Search for the cell housing the specified text and yield its [X, Y] center coordinate. 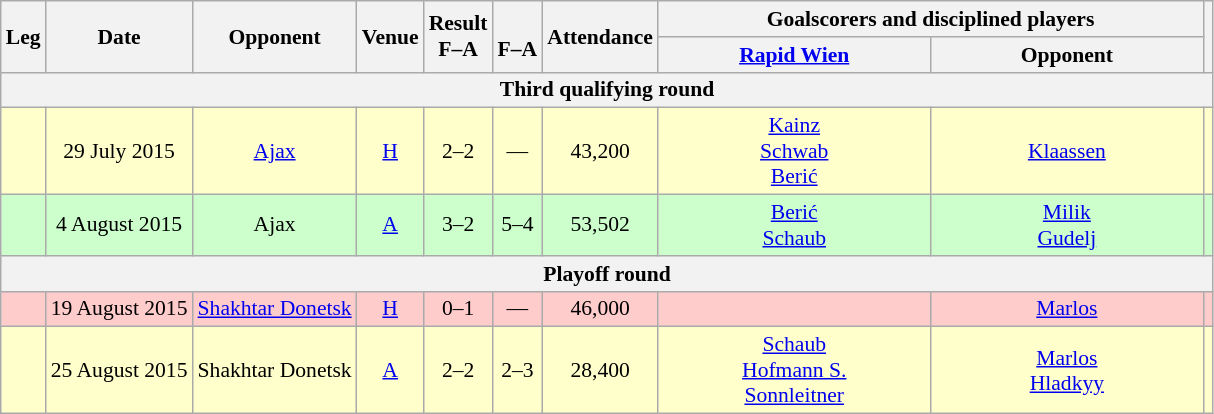
Kainz Schwab Berić [794, 152]
Goalscorers and disciplined players [930, 19]
0–1 [458, 309]
Klaassen [1068, 152]
53,502 [600, 226]
29 July 2015 [120, 152]
Leg [24, 36]
2–3 [518, 370]
43,200 [600, 152]
Date [120, 36]
25 August 2015 [120, 370]
46,000 [600, 309]
Marlos [1068, 309]
Berić Schaub [794, 226]
Playoff round [608, 274]
F–A [518, 36]
19 August 2015 [120, 309]
Third qualifying round [608, 90]
3–2 [458, 226]
Rapid Wien [794, 55]
4 August 2015 [120, 226]
28,400 [600, 370]
Schaub Hofmann S. Sonnleitner [794, 370]
Venue [390, 36]
Attendance [600, 36]
Marlos Hladkyy [1068, 370]
5–4 [518, 226]
ResultF–A [458, 36]
Milik Gudelj [1068, 226]
